Scan for the cell matching the given text and deliver its (x, y) coordinate at center. 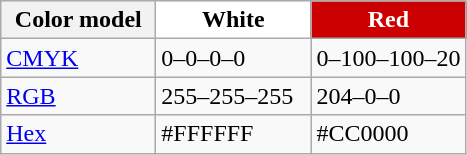
Hex (78, 134)
204–0–0 (388, 96)
#FFFFFF (234, 134)
#CC0000 (388, 134)
Color model (78, 20)
RGB (78, 96)
CMYK (78, 58)
Red (388, 20)
White (234, 20)
0–100–100–20 (388, 58)
255–255–255 (234, 96)
0–0–0–0 (234, 58)
